From the cell containing the given text, extract its center point as (x, y) coordinate. 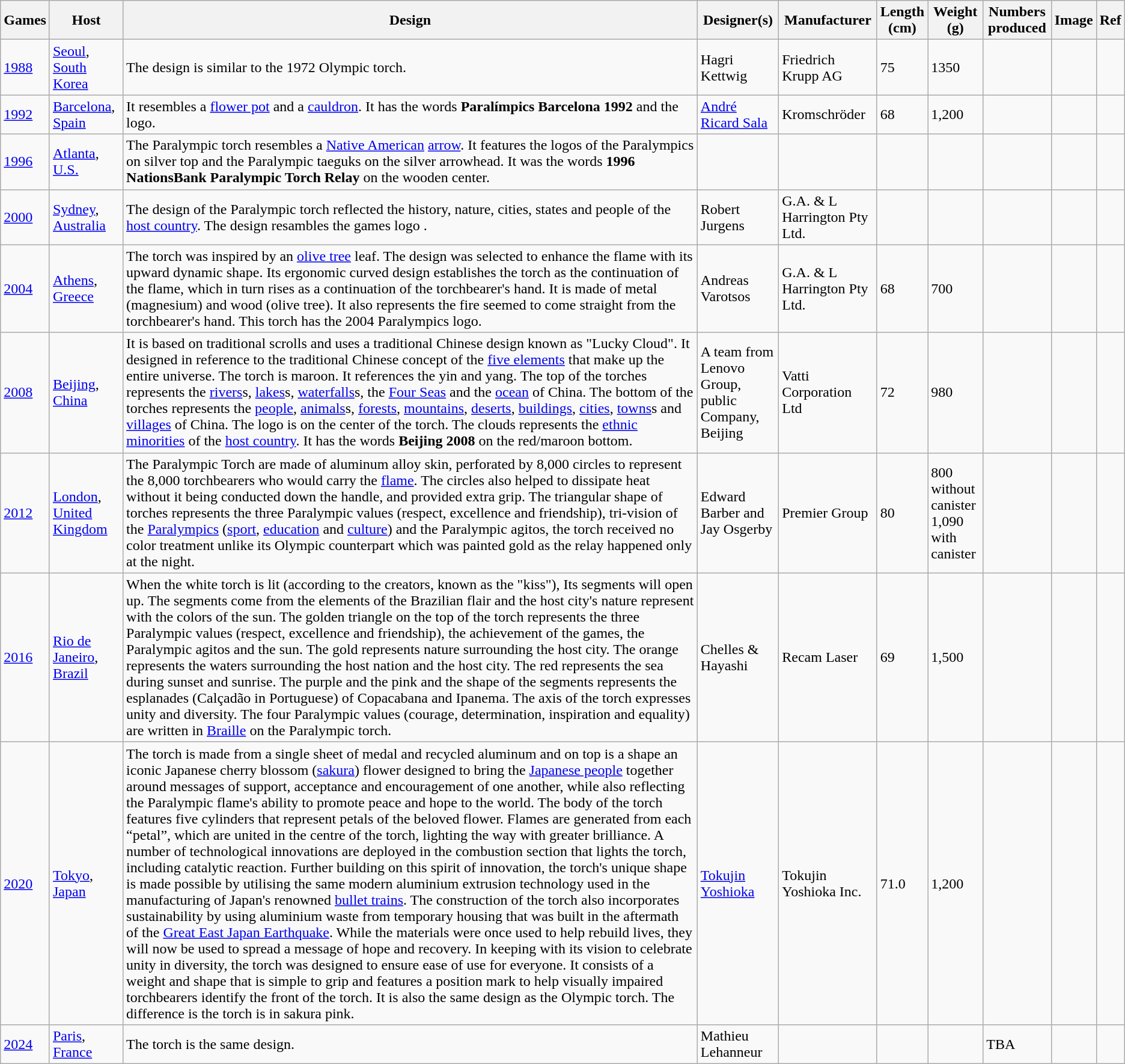
Length(cm) (902, 20)
Premier Group (828, 513)
2004 (25, 289)
2008 (25, 393)
Robert Jurgens (738, 217)
Manufacturer (828, 20)
Numbers produced (1017, 20)
700 (956, 289)
1996 (25, 162)
London, United Kingdom (86, 513)
Kromschröder (828, 114)
Vatti Corporation Ltd (828, 393)
80 (902, 513)
2012 (25, 513)
The torch is the same design. (410, 1044)
2020 (25, 883)
75 (902, 67)
Rio de Janeiro, Brazil (86, 658)
Edward Barber and Jay Osgerby (738, 513)
Image (1073, 20)
1350 (956, 67)
980 (956, 393)
1988 (25, 67)
69 (902, 658)
1,500 (956, 658)
Beijing, China (86, 393)
Weight(g) (956, 20)
Ref (1111, 20)
The design is similar to the 1972 Olympic torch. (410, 67)
Sydney, Australia (86, 217)
71.0 (902, 883)
Chelles & Hayashi (738, 658)
TBA (1017, 1044)
Friedrich Krupp AG (828, 67)
Andreas Varotsos (738, 289)
Recam Laser (828, 658)
Barcelona, Spain (86, 114)
2016 (25, 658)
72 (902, 393)
Hagri Kettwig (738, 67)
Seoul, South Korea (86, 67)
2024 (25, 1044)
A team from Lenovo Group, public Company, Beijing (738, 393)
Host (86, 20)
Tokyo, Japan (86, 883)
Athens, Greece (86, 289)
Tokujin Yoshioka Inc. (828, 883)
800 without canister1,090 with canister (956, 513)
Designer(s) (738, 20)
1992 (25, 114)
2000 (25, 217)
It resembles a flower pot and a cauldron. It has the words Paralímpics Barcelona 1992 and the logo. (410, 114)
Games (25, 20)
Design (410, 20)
Paris, France (86, 1044)
Tokujin Yoshioka (738, 883)
Atlanta, U.S. (86, 162)
Mathieu Lehanneur (738, 1044)
André Ricard Sala (738, 114)
